Identify which cell holds the provided text, then report its [X, Y] central coordinate. 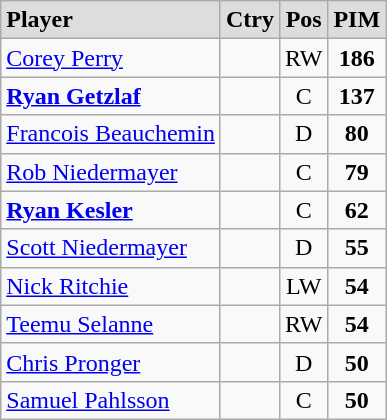
80 [357, 134]
Pos [303, 20]
55 [357, 248]
Corey Perry [111, 58]
PIM [357, 20]
Player [111, 20]
LW [303, 286]
Rob Niedermayer [111, 172]
62 [357, 210]
Scott Niedermayer [111, 248]
Ryan Kesler [111, 210]
137 [357, 96]
Ctry [250, 20]
186 [357, 58]
Nick Ritchie [111, 286]
Francois Beauchemin [111, 134]
Samuel Pahlsson [111, 400]
Teemu Selanne [111, 324]
Chris Pronger [111, 362]
79 [357, 172]
Ryan Getzlaf [111, 96]
